Pinpoint the cell where the given text exists, returning its (x, y) midpoint coordinate. 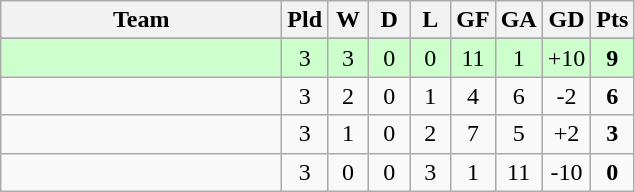
Pts (612, 20)
9 (612, 58)
Team (142, 20)
5 (518, 134)
GA (518, 20)
GD (566, 20)
+2 (566, 134)
Pld (305, 20)
4 (473, 96)
D (390, 20)
+10 (566, 58)
GF (473, 20)
-10 (566, 172)
-2 (566, 96)
7 (473, 134)
W (348, 20)
L (430, 20)
